Determine the [X, Y] coordinate at the center of the cell enclosing the given text.  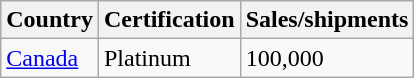
Canada [50, 58]
Certification [169, 20]
Sales/shipments [327, 20]
Platinum [169, 58]
Country [50, 20]
100,000 [327, 58]
